Return [x, y] of the center of cell containing provided text 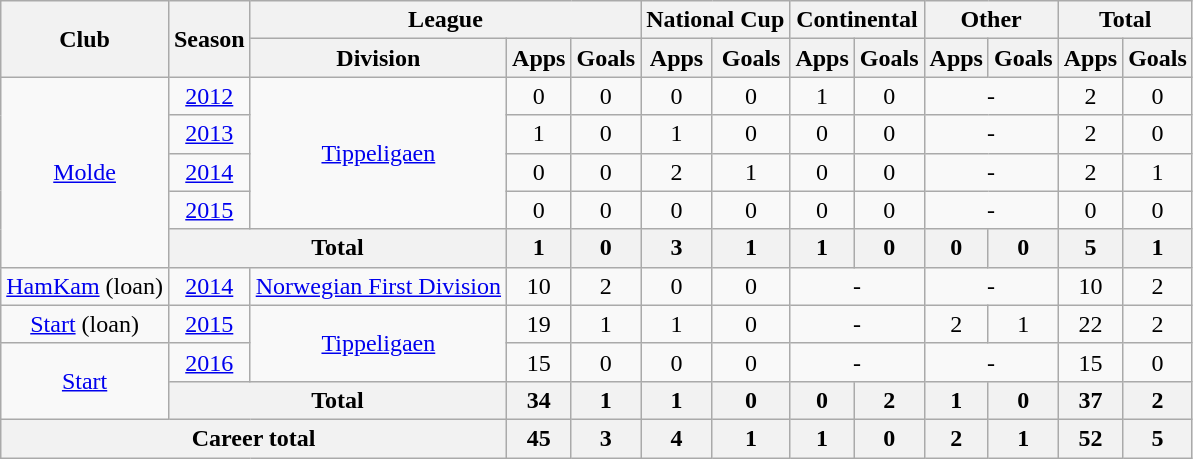
Molde [85, 172]
Season [209, 39]
Division [378, 58]
Continental [857, 20]
4 [677, 438]
2012 [209, 96]
52 [1090, 438]
37 [1090, 400]
34 [539, 400]
National Cup [716, 20]
League [446, 20]
19 [539, 324]
Start (loan) [85, 324]
Start [85, 381]
Career total [254, 438]
2016 [209, 362]
22 [1090, 324]
Club [85, 39]
45 [539, 438]
Other [991, 20]
HamKam (loan) [85, 286]
Norwegian First Division [378, 286]
2013 [209, 134]
